For the text-containing cell, return its midpoint in [X, Y] coordinate format. 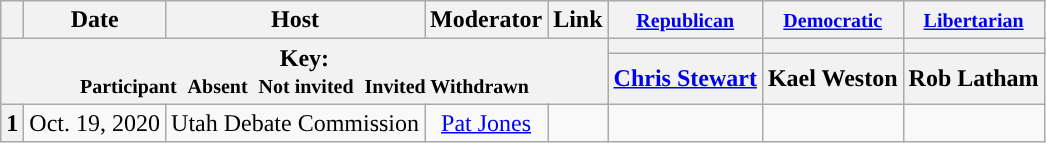
Date [95, 20]
Libertarian [974, 20]
Host [296, 20]
Kael Weston [832, 78]
Link [578, 20]
Pat Jones [486, 123]
Utah Debate Commission [296, 123]
Key: Participant Absent Not invited Invited Withdrawn [304, 72]
Rob Latham [974, 78]
Chris Stewart [685, 78]
Republican [685, 20]
1 [12, 123]
Democratic [832, 20]
Oct. 19, 2020 [95, 123]
Moderator [486, 20]
